Return the (x, y) coordinate for the center point of the cell that contains the specified text.  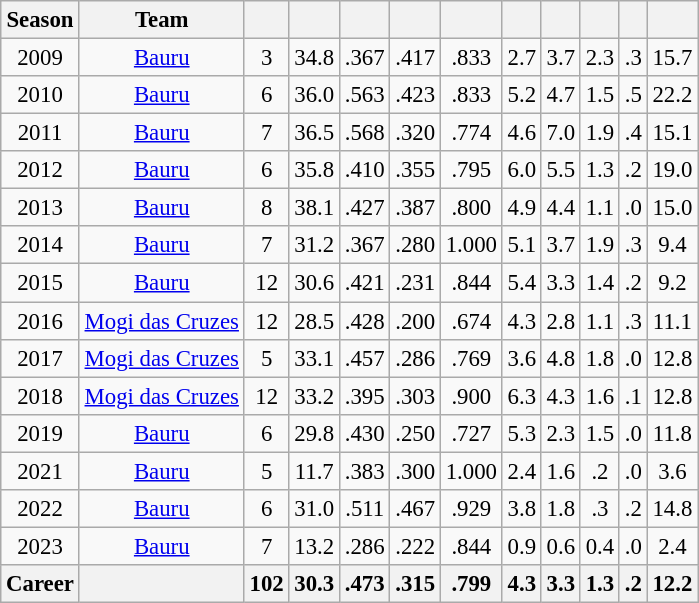
.774 (471, 133)
.303 (415, 396)
2012 (40, 170)
5.5 (560, 170)
6.0 (522, 170)
2021 (40, 471)
1.4 (600, 283)
.799 (471, 584)
0.4 (600, 546)
22.2 (672, 95)
.383 (364, 471)
0.6 (560, 546)
11.1 (672, 321)
.727 (471, 433)
33.1 (314, 358)
2017 (40, 358)
7.0 (560, 133)
2013 (40, 208)
2022 (40, 509)
9.4 (672, 245)
0.9 (522, 546)
Season (40, 20)
4.7 (560, 95)
2019 (40, 433)
.423 (415, 95)
2023 (40, 546)
2016 (40, 321)
.280 (415, 245)
.395 (364, 396)
3.8 (522, 509)
5.3 (522, 433)
.410 (364, 170)
2.7 (522, 58)
31.2 (314, 245)
2015 (40, 283)
19.0 (672, 170)
.200 (415, 321)
.250 (415, 433)
.800 (471, 208)
.355 (415, 170)
2011 (40, 133)
.4 (633, 133)
11.7 (314, 471)
31.0 (314, 509)
Team (162, 20)
.467 (415, 509)
3 (266, 58)
5.4 (522, 283)
.5 (633, 95)
38.1 (314, 208)
30.6 (314, 283)
36.5 (314, 133)
36.0 (314, 95)
.315 (415, 584)
102 (266, 584)
.473 (364, 584)
.769 (471, 358)
.417 (415, 58)
30.3 (314, 584)
6.3 (522, 396)
12.2 (672, 584)
2018 (40, 396)
.457 (364, 358)
11.8 (672, 433)
5.1 (522, 245)
.428 (364, 321)
.674 (471, 321)
28.5 (314, 321)
13.2 (314, 546)
4.6 (522, 133)
8 (266, 208)
2014 (40, 245)
5.2 (522, 95)
.222 (415, 546)
2009 (40, 58)
.1 (633, 396)
15.0 (672, 208)
.320 (415, 133)
14.8 (672, 509)
.387 (415, 208)
.427 (364, 208)
35.8 (314, 170)
15.1 (672, 133)
4.4 (560, 208)
.300 (415, 471)
.511 (364, 509)
.929 (471, 509)
.795 (471, 170)
2.8 (560, 321)
.430 (364, 433)
.231 (415, 283)
34.8 (314, 58)
4.9 (522, 208)
33.2 (314, 396)
.568 (364, 133)
.900 (471, 396)
2010 (40, 95)
9.2 (672, 283)
.421 (364, 283)
15.7 (672, 58)
.563 (364, 95)
4.8 (560, 358)
Career (40, 584)
29.8 (314, 433)
